Return the [X, Y] coordinate for the center point of the cell that contains the specified text.  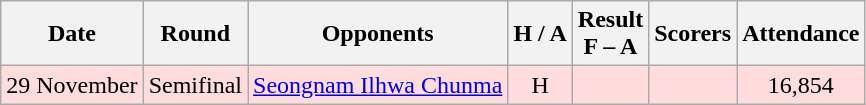
H [540, 85]
Attendance [801, 34]
Round [195, 34]
H / A [540, 34]
29 November [72, 85]
Semifinal [195, 85]
ResultF – A [610, 34]
Opponents [378, 34]
Date [72, 34]
Scorers [693, 34]
Seongnam Ilhwa Chunma [378, 85]
16,854 [801, 85]
